Return the (X, Y) coordinate for the center point of the cell that contains the specified text.  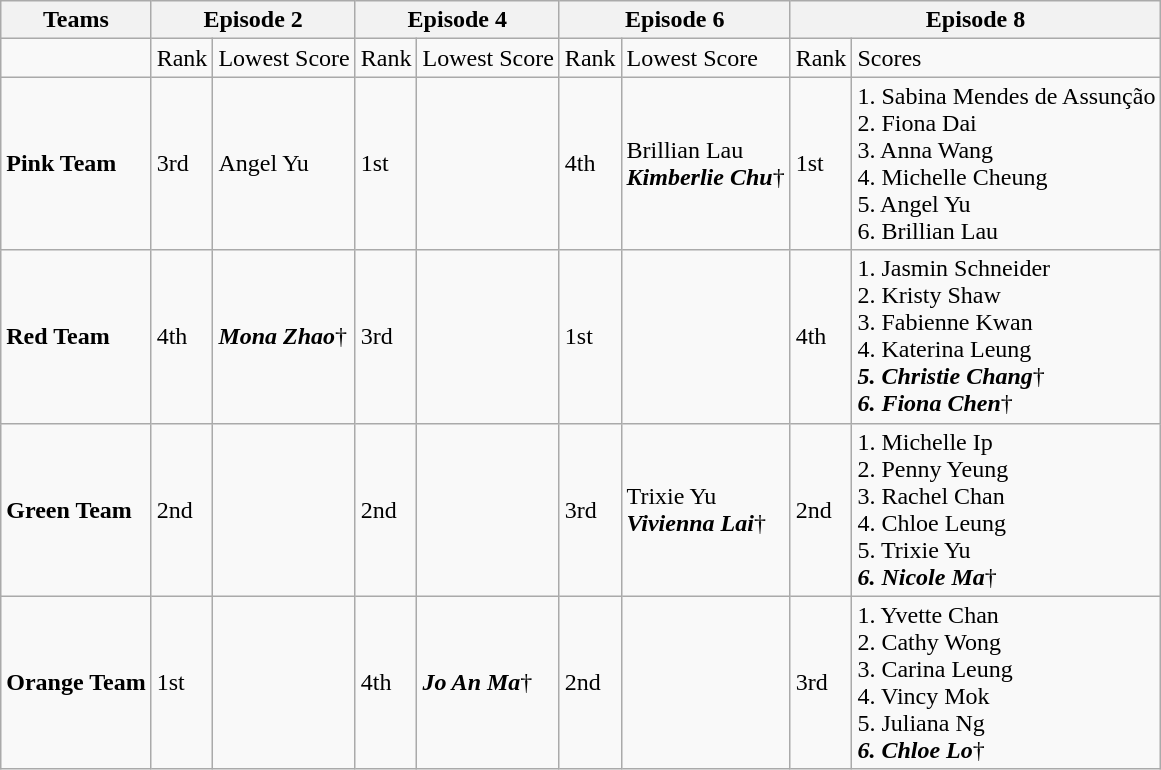
Teams (76, 20)
Mona Zhao† (284, 336)
Episode 4 (457, 20)
1. Yvette Chan2. Cathy Wong3. Carina Leung4. Vincy Mok5. Juliana Ng6. Chloe Lo† (1006, 682)
Orange Team (76, 682)
Episode 2 (253, 20)
Trixie YuVivienna Lai† (706, 510)
Episode 8 (976, 20)
Green Team (76, 510)
Jo An Ma† (488, 682)
1. Michelle Ip2. Penny Yeung3. Rachel Chan4. Chloe Leung5. Trixie Yu6. Nicole Ma† (1006, 510)
Brillian LauKimberlie Chu† (706, 164)
Scores (1006, 58)
Angel Yu (284, 164)
1. Jasmin Schneider2. Kristy Shaw3. Fabienne Kwan4. Katerina Leung5. Christie Chang†6. Fiona Chen† (1006, 336)
Episode 6 (674, 20)
1. Sabina Mendes de Assunção2. Fiona Dai3. Anna Wang4. Michelle Cheung5. Angel Yu6. Brillian Lau (1006, 164)
Red Team (76, 336)
Pink Team (76, 164)
